Capture the cell that displays the provided text and extract its [x, y] central coordinate. 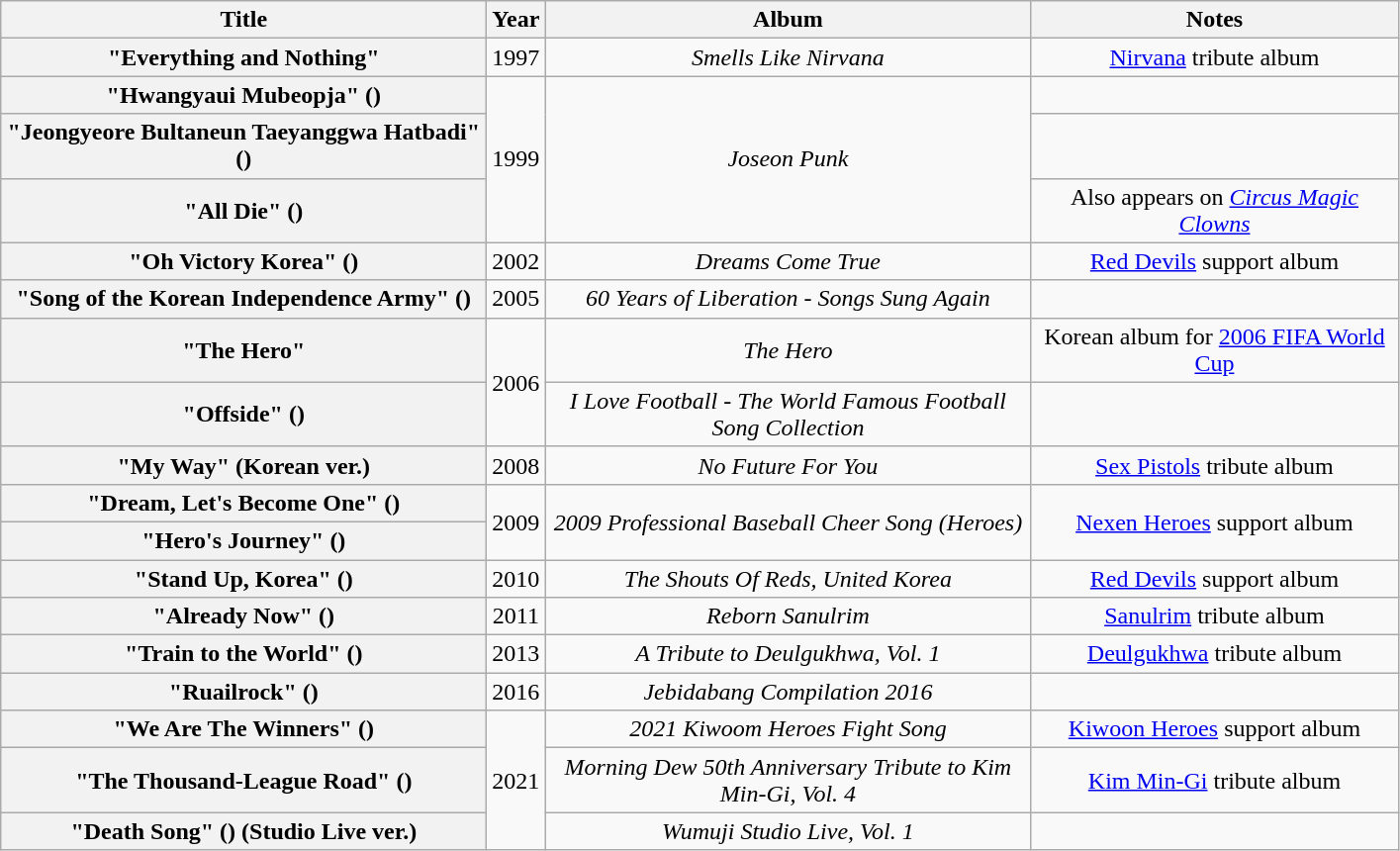
Nirvana tribute album [1215, 57]
Korean album for 2006 FIFA World Cup [1215, 350]
Sex Pistols tribute album [1215, 465]
"My Way" (Korean ver.) [243, 465]
2002 [516, 261]
2021 Kiwoom Heroes Fight Song [788, 729]
Dreams Come True [788, 261]
2006 [516, 382]
Smells Like Nirvana [788, 57]
2009 [516, 521]
"Jeongyeore Bultaneun Taeyanggwa Hatbadi" () [243, 146]
Notes [1215, 20]
Deulgukhwa tribute album [1215, 654]
Kiwoon Heroes support album [1215, 729]
"Hwangyaui Mubeopja" () [243, 95]
"The Thousand-League Road" () [243, 780]
2009 Professional Baseball Cheer Song (Heroes) [788, 521]
"Ruailrock" () [243, 692]
2016 [516, 692]
2013 [516, 654]
"The Hero" [243, 350]
A Tribute to Deulgukhwa, Vol. 1 [788, 654]
2010 [516, 579]
Also appears on Circus Magic Clowns [1215, 210]
2005 [516, 299]
"Everything and Nothing" [243, 57]
"All Die" () [243, 210]
Title [243, 20]
Nexen Heroes support album [1215, 521]
Reborn Sanulrim [788, 616]
"Song of the Korean Independence Army" () [243, 299]
"Train to the World" () [243, 654]
Wumuji Studio Live, Vol. 1 [788, 831]
"Oh Victory Korea" () [243, 261]
Album [788, 20]
"Hero's Journey" () [243, 540]
2008 [516, 465]
Morning Dew 50th Anniversary Tribute to Kim Min-Gi, Vol. 4 [788, 780]
60 Years of Liberation - Songs Sung Again [788, 299]
"Death Song" () (Studio Live ver.) [243, 831]
2021 [516, 780]
Sanulrim tribute album [1215, 616]
I Love Football - The World Famous Football Song Collection [788, 414]
Jebidabang Compilation 2016 [788, 692]
"Dream, Let's Become One" () [243, 503]
"Offside" () [243, 414]
2011 [516, 616]
Year [516, 20]
Joseon Punk [788, 159]
The Shouts Of Reds, United Korea [788, 579]
"Stand Up, Korea" () [243, 579]
1999 [516, 159]
Kim Min-Gi tribute album [1215, 780]
1997 [516, 57]
"We Are The Winners" () [243, 729]
No Future For You [788, 465]
"Already Now" () [243, 616]
The Hero [788, 350]
